Capture the cell that displays the provided text and extract its (X, Y) central coordinate. 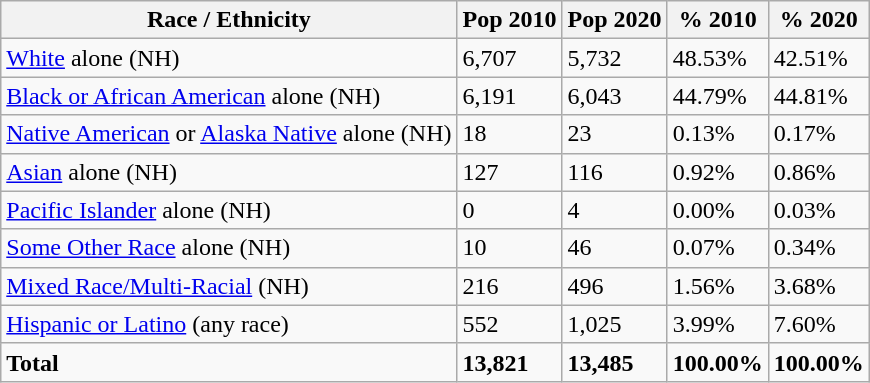
0.13% (718, 134)
Total (229, 362)
Race / Ethnicity (229, 20)
127 (510, 172)
White alone (NH) (229, 58)
44.81% (818, 96)
0.03% (818, 210)
48.53% (718, 58)
Black or African American alone (NH) (229, 96)
116 (614, 172)
6,707 (510, 58)
Pop 2010 (510, 20)
% 2010 (718, 20)
0.17% (818, 134)
0.34% (818, 248)
6,043 (614, 96)
496 (614, 286)
0.92% (718, 172)
0.86% (818, 172)
23 (614, 134)
5,732 (614, 58)
Pacific Islander alone (NH) (229, 210)
Hispanic or Latino (any race) (229, 324)
0 (510, 210)
6,191 (510, 96)
Pop 2020 (614, 20)
216 (510, 286)
13,485 (614, 362)
42.51% (818, 58)
552 (510, 324)
Native American or Alaska Native alone (NH) (229, 134)
10 (510, 248)
44.79% (718, 96)
7.60% (818, 324)
0.00% (718, 210)
Mixed Race/Multi-Racial (NH) (229, 286)
18 (510, 134)
3.68% (818, 286)
4 (614, 210)
1.56% (718, 286)
Some Other Race alone (NH) (229, 248)
1,025 (614, 324)
0.07% (718, 248)
13,821 (510, 362)
3.99% (718, 324)
% 2020 (818, 20)
46 (614, 248)
Asian alone (NH) (229, 172)
